Search for the cell housing the specified text and yield its (X, Y) center coordinate. 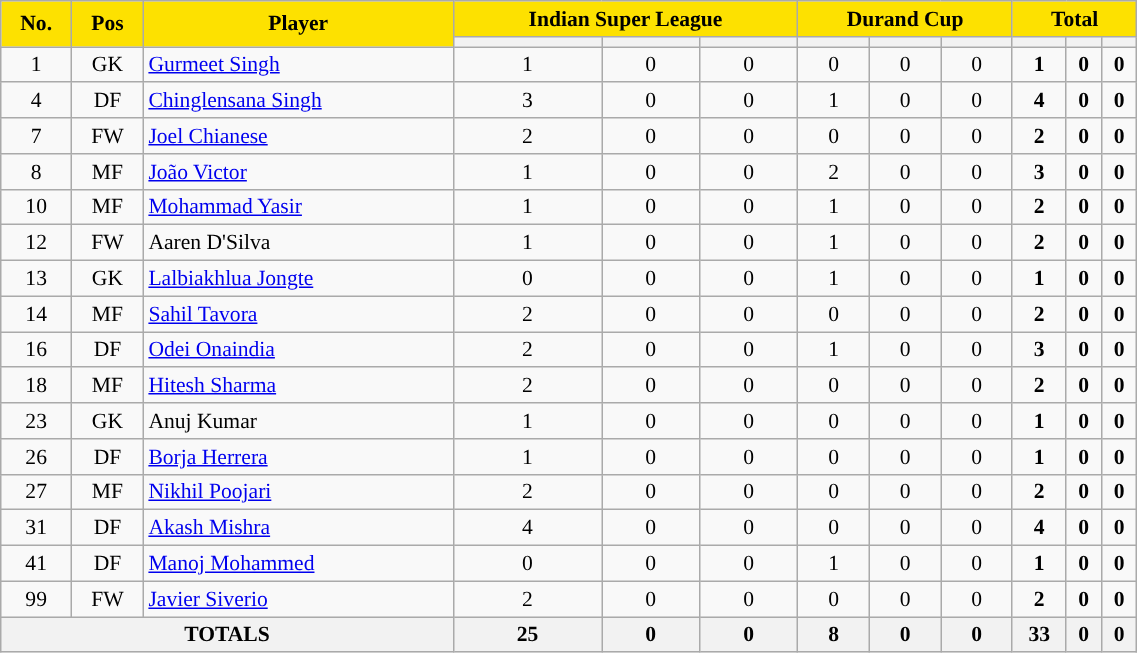
No. (36, 24)
Odei Onaindia (298, 350)
Manoj Mohammed (298, 564)
25 (528, 635)
Javier Siverio (298, 599)
Nikhil Poojari (298, 492)
Hitesh Sharma (298, 386)
Total (1074, 19)
Joel Chianese (298, 136)
13 (36, 279)
Anuj Kumar (298, 421)
27 (36, 492)
Mohammad Yasir (298, 207)
Chinglensana Singh (298, 101)
Aaren D'Silva (298, 243)
31 (36, 528)
Pos (108, 24)
TOTALS (227, 635)
41 (36, 564)
99 (36, 599)
23 (36, 421)
26 (36, 457)
Borja Herrera (298, 457)
7 (36, 136)
Sahil Tavora (298, 314)
Akash Mishra (298, 528)
Lalbiakhlua Jongte (298, 279)
Durand Cup (906, 19)
Player (298, 24)
12 (36, 243)
33 (1039, 635)
Indian Super League (626, 19)
10 (36, 207)
João Victor (298, 172)
18 (36, 386)
14 (36, 314)
16 (36, 350)
Gurmeet Singh (298, 65)
